Determine the [X, Y] coordinate at the center of the cell enclosing the given text.  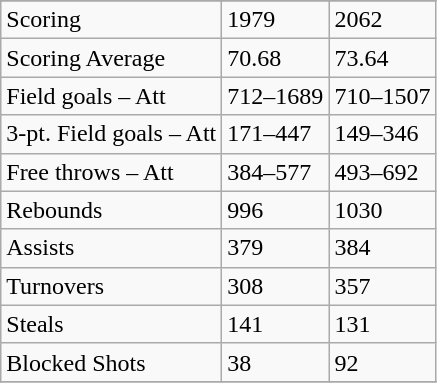
384–577 [276, 172]
171–447 [276, 134]
1030 [382, 210]
Rebounds [112, 210]
710–1507 [382, 96]
Scoring [112, 20]
493–692 [382, 172]
Blocked Shots [112, 362]
73.64 [382, 58]
712–1689 [276, 96]
2062 [382, 20]
Assists [112, 248]
38 [276, 362]
357 [382, 286]
141 [276, 324]
996 [276, 210]
384 [382, 248]
Scoring Average [112, 58]
149–346 [382, 134]
92 [382, 362]
3-pt. Field goals – Att [112, 134]
Field goals – Att [112, 96]
Turnovers [112, 286]
Free throws – Att [112, 172]
379 [276, 248]
1979 [276, 20]
131 [382, 324]
70.68 [276, 58]
Steals [112, 324]
308 [276, 286]
